Return the (x, y) coordinate for the center point of the cell that contains the specified text.  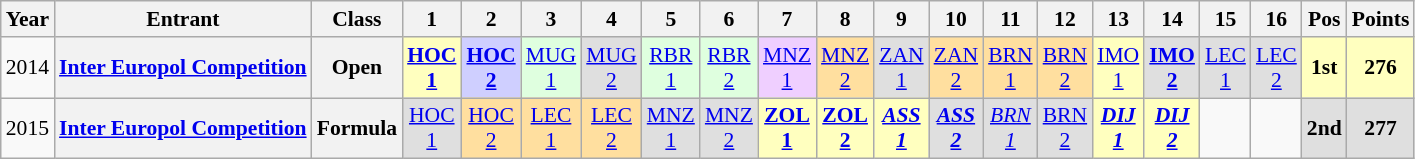
6 (729, 19)
1 (432, 19)
ZOL1 (787, 128)
MUG2 (612, 68)
10 (956, 19)
DIJ2 (1172, 128)
ASS1 (901, 128)
ASS2 (956, 128)
15 (1226, 19)
Pos (1324, 19)
RBR1 (671, 68)
16 (1276, 19)
11 (1010, 19)
Class (357, 19)
IMO2 (1172, 68)
Year (28, 19)
13 (1118, 19)
12 (1066, 19)
IMO1 (1118, 68)
DIJ1 (1118, 128)
RBR2 (729, 68)
Formula (357, 128)
2014 (28, 68)
1st (1324, 68)
Open (357, 68)
277 (1381, 128)
14 (1172, 19)
2 (490, 19)
ZAN2 (956, 68)
276 (1381, 68)
4 (612, 19)
8 (845, 19)
ZOL2 (845, 128)
MUG1 (552, 68)
Entrant (183, 19)
2015 (28, 128)
3 (552, 19)
ZAN1 (901, 68)
5 (671, 19)
7 (787, 19)
9 (901, 19)
Points (1381, 19)
2nd (1324, 128)
